Output the [X, Y] coordinate of the center of the cell containing the given text.  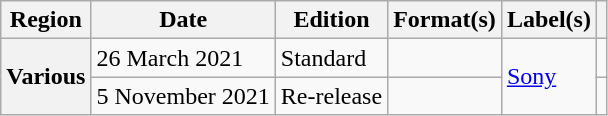
Standard [331, 58]
Various [46, 77]
Date [183, 20]
Format(s) [445, 20]
5 November 2021 [183, 96]
Label(s) [548, 20]
Re-release [331, 96]
Sony [548, 77]
26 March 2021 [183, 58]
Edition [331, 20]
Region [46, 20]
